From the cell containing the given text, extract its center point as [x, y] coordinate. 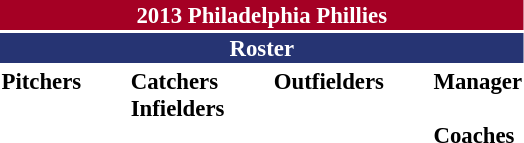
Roster [262, 48]
2013 Philadelphia Phillies [262, 15]
